Identify which cell holds the provided text, then report its (X, Y) central coordinate. 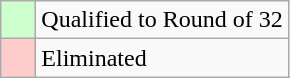
Eliminated (162, 58)
Qualified to Round of 32 (162, 20)
